Detect which cell encompasses the target text, then output its [X, Y] center coordinate. 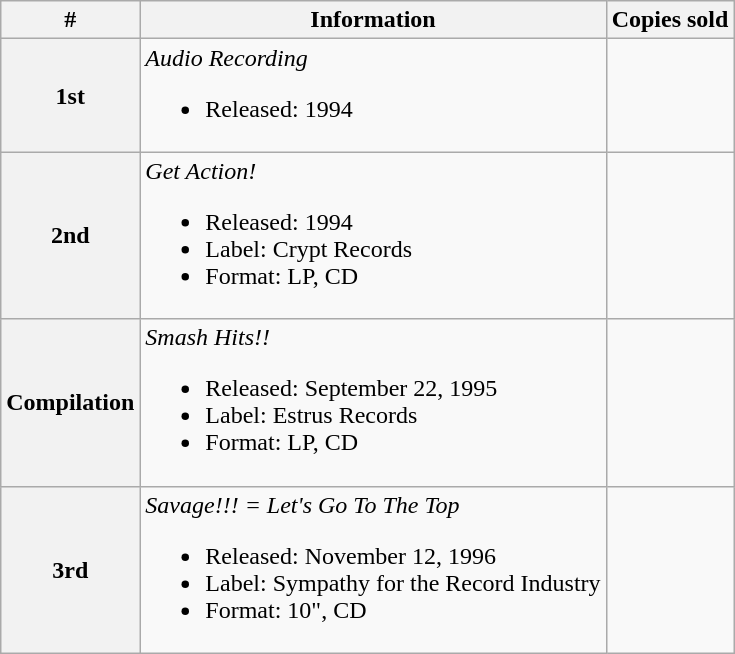
Information [373, 20]
2nd [70, 236]
Audio RecordingReleased: 1994 [373, 96]
Get Action!Released: 1994Label: Crypt RecordsFormat: LP, CD [373, 236]
1st [70, 96]
3rd [70, 570]
Savage!!! = Let's Go To The TopReleased: November 12, 1996Label: Sympathy for the Record IndustryFormat: 10", CD [373, 570]
# [70, 20]
Smash Hits!!Released: September 22, 1995Label: Estrus RecordsFormat: LP, CD [373, 402]
Copies sold [670, 20]
Compilation [70, 402]
